Pinpoint the cell where the given text exists, returning its [x, y] midpoint coordinate. 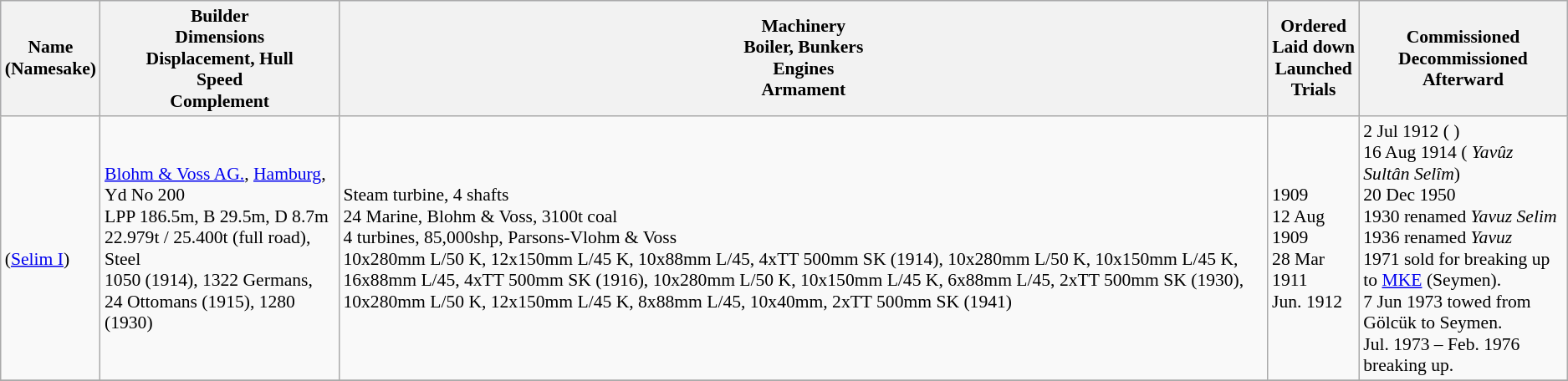
CommissionedDecommissionedAfterward [1463, 58]
BuilderDimensionsDisplacement, HullSpeedComplement [219, 58]
OrderedLaid downLaunchedTrials [1313, 58]
(Selim I) [50, 248]
MachineryBoiler, BunkersEnginesArmament [803, 58]
Name(Namesake) [50, 58]
190912 Aug 190928 Mar 1911Jun. 1912 [1313, 248]
